Provide the (x, y) coordinate of the cell's center where the given text is located.  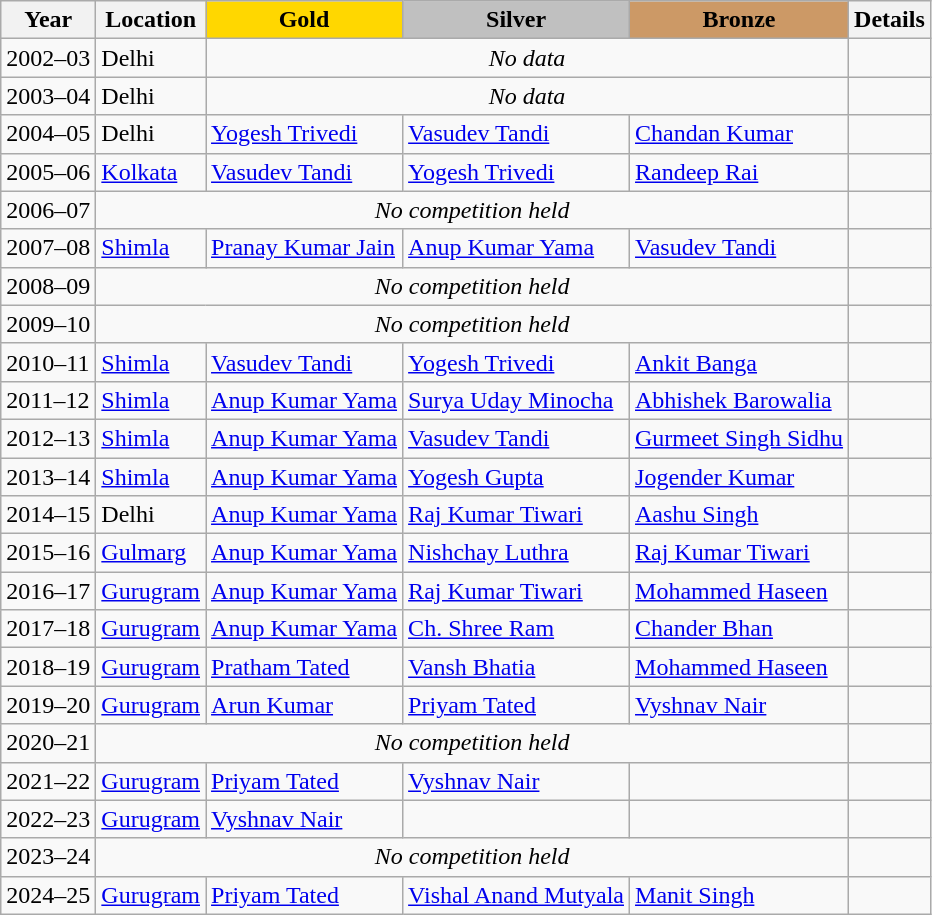
Yogesh Gupta (516, 477)
2018–19 (48, 667)
Chander Bhan (740, 629)
2003–04 (48, 96)
2005–06 (48, 172)
Manit Singh (740, 895)
2016–17 (48, 591)
2020–21 (48, 743)
2024–25 (48, 895)
2023–24 (48, 857)
2009–10 (48, 324)
2015–16 (48, 553)
2004–05 (48, 134)
Jogender Kumar (740, 477)
Vishal Anand Mutyala (516, 895)
Chandan Kumar (740, 134)
Gurmeet Singh Sidhu (740, 438)
Arun Kumar (304, 705)
Surya Uday Minocha (516, 400)
2017–18 (48, 629)
Ch. Shree Ram (516, 629)
Abhishek Barowalia (740, 400)
2021–22 (48, 781)
2006–07 (48, 210)
Gulmarg (151, 553)
Silver (516, 20)
2010–11 (48, 362)
2011–12 (48, 400)
2012–13 (48, 438)
Year (48, 20)
2008–09 (48, 286)
Randeep Rai (740, 172)
2019–20 (48, 705)
Aashu Singh (740, 515)
Bronze (740, 20)
2014–15 (48, 515)
Pratham Tated (304, 667)
2007–08 (48, 248)
Pranay Kumar Jain (304, 248)
2013–14 (48, 477)
2002–03 (48, 58)
2022–23 (48, 819)
Kolkata (151, 172)
Gold (304, 20)
Nishchay Luthra (516, 553)
Location (151, 20)
Vansh Bhatia (516, 667)
Ankit Banga (740, 362)
Details (890, 20)
